Search for the cell housing the specified text and yield its (x, y) center coordinate. 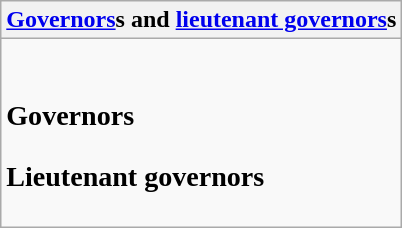
Governorss and lieutenant governorss (202, 20)
GovernorsLieutenant governors (202, 133)
